Extract the [X, Y] coordinate from the center of the cell holding the provided text.  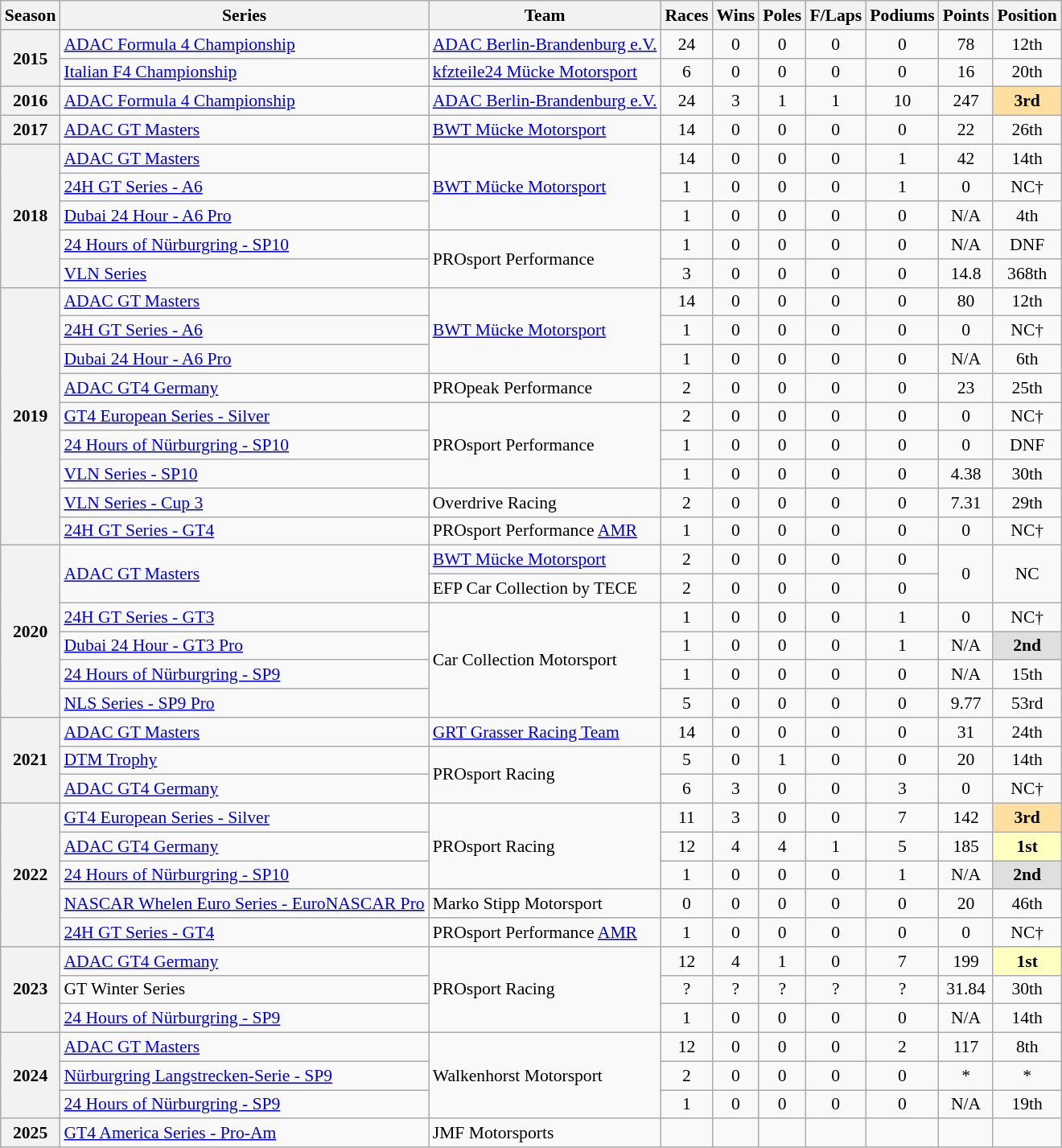
42 [966, 158]
Position [1027, 15]
F/Laps [835, 15]
2023 [31, 990]
2022 [31, 875]
2021 [31, 761]
247 [966, 101]
2025 [31, 1134]
Dubai 24 Hour - GT3 Pro [244, 646]
19th [1027, 1105]
2024 [31, 1076]
kfzteile24 Mücke Motorsport [545, 72]
Team [545, 15]
Races [686, 15]
10 [903, 101]
80 [966, 302]
24H GT Series - GT3 [244, 617]
Walkenhorst Motorsport [545, 1076]
9.77 [966, 703]
Overdrive Racing [545, 503]
78 [966, 44]
Podiums [903, 15]
Points [966, 15]
DTM Trophy [244, 760]
8th [1027, 1047]
Marko Stipp Motorsport [545, 904]
4th [1027, 216]
JMF Motorsports [545, 1134]
GT Winter Series [244, 990]
20th [1027, 72]
4.38 [966, 474]
GT4 America Series - Pro-Am [244, 1134]
22 [966, 130]
31.84 [966, 990]
EFP Car Collection by TECE [545, 589]
NLS Series - SP9 Pro [244, 703]
2015 [31, 58]
2016 [31, 101]
29th [1027, 503]
2018 [31, 216]
11 [686, 818]
7.31 [966, 503]
NASCAR Whelen Euro Series - EuroNASCAR Pro [244, 904]
NC [1027, 574]
2019 [31, 417]
31 [966, 732]
185 [966, 846]
46th [1027, 904]
2020 [31, 632]
26th [1027, 130]
VLN Series - Cup 3 [244, 503]
Wins [735, 15]
24th [1027, 732]
117 [966, 1047]
VLN Series - SP10 [244, 474]
14.8 [966, 274]
199 [966, 961]
Nürburgring Langstrecken-Serie - SP9 [244, 1076]
PROpeak Performance [545, 388]
Car Collection Motorsport [545, 660]
Series [244, 15]
23 [966, 388]
2017 [31, 130]
Poles [782, 15]
GRT Grasser Racing Team [545, 732]
142 [966, 818]
25th [1027, 388]
16 [966, 72]
Italian F4 Championship [244, 72]
Season [31, 15]
VLN Series [244, 274]
6th [1027, 360]
15th [1027, 675]
368th [1027, 274]
53rd [1027, 703]
